Detect which cell encompasses the target text, then output its (X, Y) center coordinate. 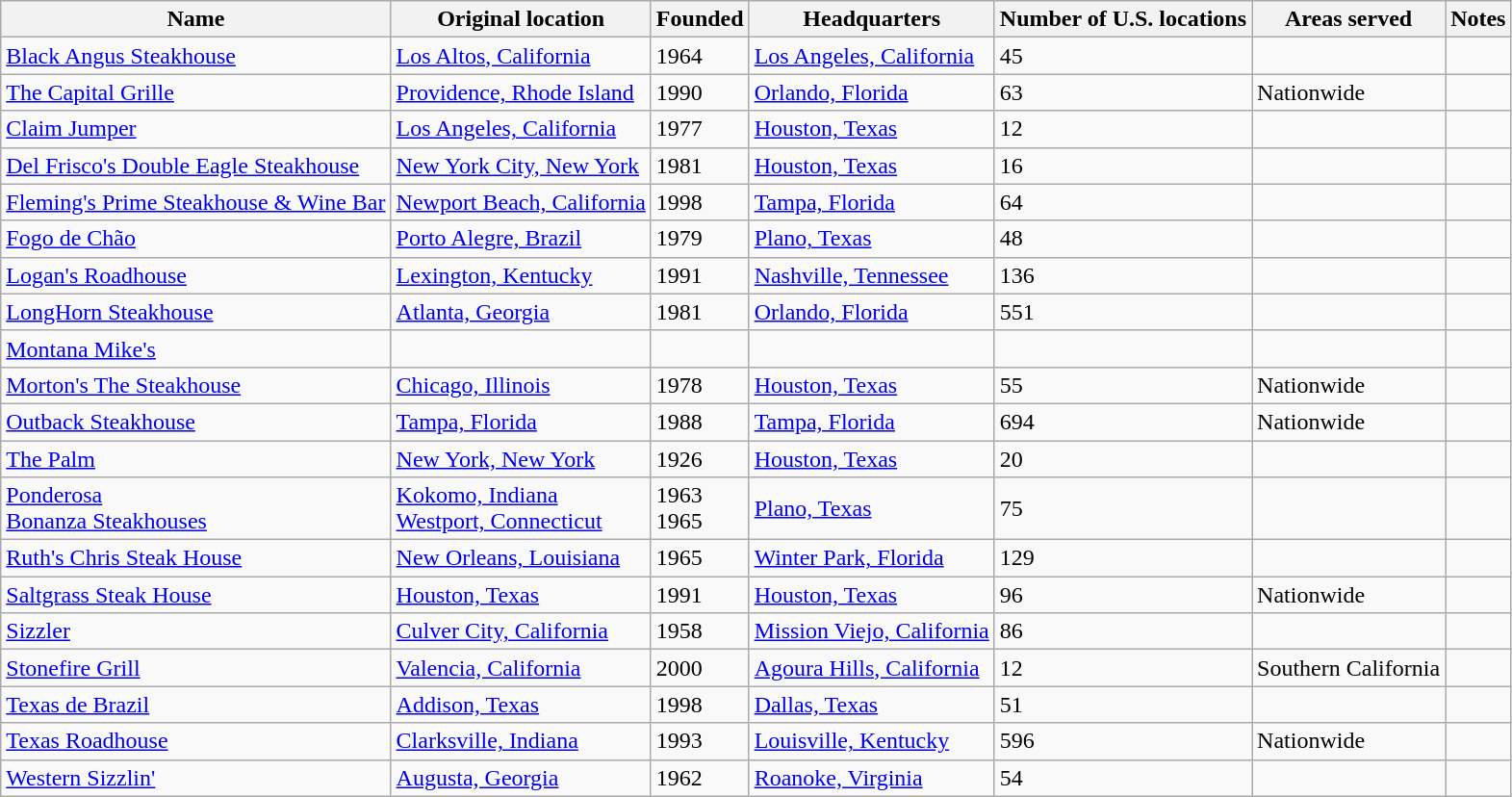
Outback Steakhouse (196, 422)
129 (1122, 558)
51 (1122, 705)
Clarksville, Indiana (521, 741)
New Orleans, Louisiana (521, 558)
Mission Viejo, California (872, 631)
1979 (700, 239)
Black Angus Steakhouse (196, 56)
1958 (700, 631)
16 (1122, 166)
Chicago, Illinois (521, 385)
20 (1122, 459)
Kokomo, IndianaWestport, Connecticut (521, 508)
64 (1122, 202)
48 (1122, 239)
Claim Jumper (196, 129)
The Capital Grille (196, 92)
Augusta, Georgia (521, 778)
Fogo de Chão (196, 239)
Morton's The Steakhouse (196, 385)
54 (1122, 778)
Roanoke, Virginia (872, 778)
1990 (700, 92)
Los Altos, California (521, 56)
Sizzler (196, 631)
Southern California (1349, 668)
Lexington, Kentucky (521, 275)
45 (1122, 56)
1978 (700, 385)
New York City, New York (521, 166)
1965 (700, 558)
PonderosaBonanza Steakhouses (196, 508)
694 (1122, 422)
Del Frisco's Double Eagle Steakhouse (196, 166)
Stonefire Grill (196, 668)
Agoura Hills, California (872, 668)
Ruth's Chris Steak House (196, 558)
Name (196, 19)
Louisville, Kentucky (872, 741)
Headquarters (872, 19)
551 (1122, 312)
55 (1122, 385)
86 (1122, 631)
Montana Mike's (196, 348)
1977 (700, 129)
Founded (700, 19)
Nashville, Tennessee (872, 275)
1926 (700, 459)
Texas de Brazil (196, 705)
Addison, Texas (521, 705)
New York, New York (521, 459)
596 (1122, 741)
19631965 (700, 508)
1988 (700, 422)
2000 (700, 668)
Number of U.S. locations (1122, 19)
Logan's Roadhouse (196, 275)
Original location (521, 19)
Dallas, Texas (872, 705)
Notes (1478, 19)
Culver City, California (521, 631)
The Palm (196, 459)
1964 (700, 56)
Fleming's Prime Steakhouse & Wine Bar (196, 202)
Texas Roadhouse (196, 741)
Newport Beach, California (521, 202)
1993 (700, 741)
Saltgrass Steak House (196, 595)
Western Sizzlin' (196, 778)
Areas served (1349, 19)
136 (1122, 275)
75 (1122, 508)
Atlanta, Georgia (521, 312)
Valencia, California (521, 668)
96 (1122, 595)
63 (1122, 92)
1962 (700, 778)
Providence, Rhode Island (521, 92)
Winter Park, Florida (872, 558)
LongHorn Steakhouse (196, 312)
Porto Alegre, Brazil (521, 239)
